Provide the (x, y) coordinate of the cell's center where the given text is located.  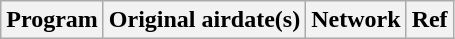
Original airdate(s) (204, 20)
Ref (430, 20)
Program (52, 20)
Network (356, 20)
